Search for the cell housing the specified text and yield its (x, y) center coordinate. 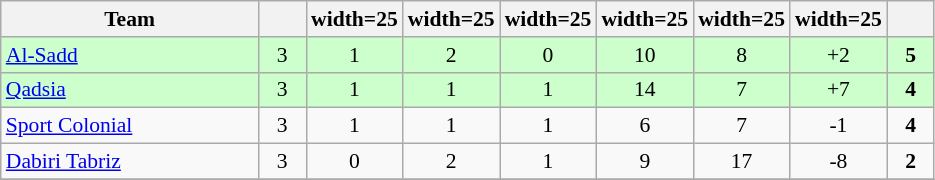
8 (742, 55)
+2 (838, 55)
Dabiri Tabriz (130, 162)
Qadsia (130, 90)
+7 (838, 90)
Sport Colonial (130, 126)
14 (644, 90)
17 (742, 162)
9 (644, 162)
-8 (838, 162)
Al-Sadd (130, 55)
5 (911, 55)
6 (644, 126)
Team (130, 19)
-1 (838, 126)
10 (644, 55)
